Locate the cell with the specified text and output its (X, Y) center coordinate. 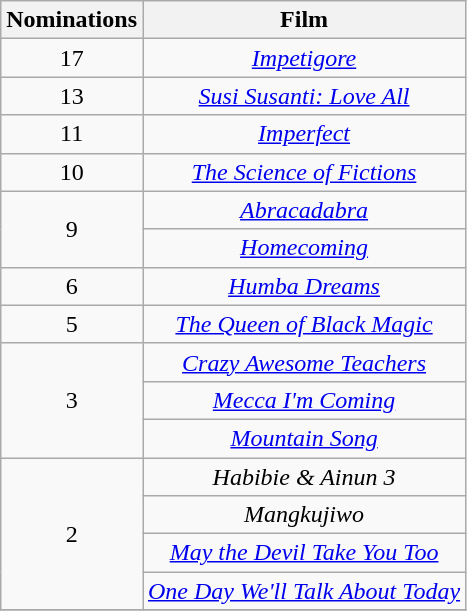
Crazy Awesome Teachers (304, 362)
2 (72, 534)
The Queen of Black Magic (304, 324)
The Science of Fictions (304, 172)
Nominations (72, 20)
10 (72, 172)
13 (72, 96)
5 (72, 324)
May the Devil Take You Too (304, 553)
Homecoming (304, 248)
Mountain Song (304, 438)
Susi Susanti: Love All (304, 96)
Mangkujiwo (304, 515)
Imperfect (304, 134)
Humba Dreams (304, 286)
17 (72, 58)
6 (72, 286)
Film (304, 20)
9 (72, 229)
One Day We'll Talk About Today (304, 591)
Impetigore (304, 58)
Mecca I'm Coming (304, 400)
3 (72, 400)
11 (72, 134)
Abracadabra (304, 210)
Habibie & Ainun 3 (304, 477)
